Provide the [x, y] coordinate of the cell's center where the given text is located.  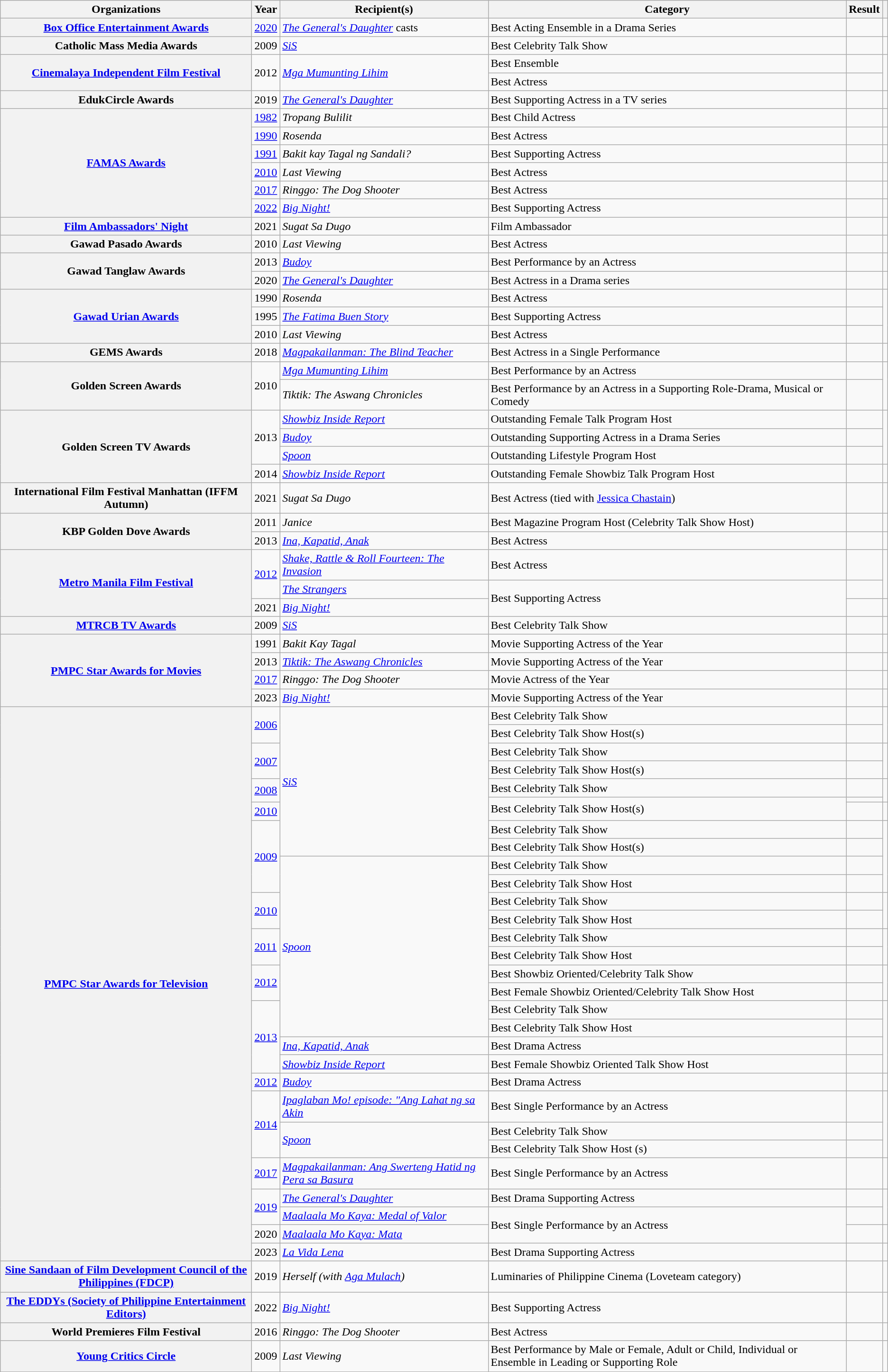
Best Actress (tied with Jessica Chastain) [667, 498]
PMPC Star Awards for Television [126, 984]
Young Critics Circle [126, 1356]
Best Acting Ensemble in a Drama Series [667, 28]
KBP Golden Dove Awards [126, 531]
Cinemalaya Independent Film Festival [126, 73]
Outstanding Female Talk Program Host [667, 419]
2018 [266, 352]
Janice [384, 522]
EdukCircle Awards [126, 100]
Gawad Pasado Awards [126, 244]
Best Performance by an Actress in a Supporting Role-Drama, Musical or Comedy [667, 395]
MTRCB TV Awards [126, 626]
Magpakailanman: Ang Swerteng Hatid ng Pera sa Basura [384, 1173]
Film Ambassador [667, 226]
Recipient(s) [384, 9]
Best Celebrity Talk Show Host (s) [667, 1149]
Herself (with Aga Mulach) [384, 1277]
Magpakailanman: The Blind Teacher [384, 352]
2006 [266, 725]
FAMAS Awards [126, 163]
Film Ambassadors' Night [126, 226]
2016 [266, 1332]
Maalaala Mo Kaya: Medal of Valor [384, 1216]
Tropang Bulilit [384, 118]
La Vida Lena [384, 1252]
Best Child Actress [667, 118]
Golden Screen TV Awards [126, 446]
Golden Screen Awards [126, 386]
The Strangers [384, 589]
Organizations [126, 9]
Metro Manila Film Festival [126, 583]
Sine Sandaan of Film Development Council of the Philippines (FDCP) [126, 1277]
International Film Festival Manhattan (IFFM Autumn) [126, 498]
Luminaries of Philippine Cinema (Loveteam category) [667, 1277]
Bakit Kay Tagal [384, 644]
Category [667, 9]
GEMS Awards [126, 352]
World Premieres Film Festival [126, 1332]
Year [266, 9]
Best Magazine Program Host (Celebrity Talk Show Host) [667, 522]
Best Ensemble [667, 64]
Outstanding Lifestyle Program Host [667, 455]
Best Female Showbiz Oriented/Celebrity Talk Show Host [667, 992]
The EDDYs (Society of Philippine Entertainment Editors) [126, 1307]
1995 [266, 316]
Best Actress in a Single Performance [667, 352]
Box Office Entertainment Awards [126, 28]
The Fatima Buen Story [384, 316]
Best Showbiz Oriented/Celebrity Talk Show [667, 974]
Bakit kay Tagal ng Sandali? [384, 154]
Gawad Tanglaw Awards [126, 271]
Maalaala Mo Kaya: Mata [384, 1234]
The General's Daughter casts [384, 28]
2007 [266, 761]
Movie Actress of the Year [667, 680]
Gawad Urian Awards [126, 316]
Outstanding Supporting Actress in a Drama Series [667, 437]
Best Actress in a Drama series [667, 280]
Best Performance by Male or Female, Adult or Child, Individual or Ensemble in Leading or Supporting Role [667, 1356]
Shake, Rattle & Roll Fourteen: The Invasion [384, 565]
Ipaglaban Mo! episode: "Ang Lahat ng sa Akin [384, 1106]
2008 [266, 790]
Catholic Mass Media Awards [126, 46]
1982 [266, 118]
PMPC Star Awards for Movies [126, 671]
Best Female Showbiz Oriented Talk Show Host [667, 1064]
Outstanding Female Showbiz Talk Program Host [667, 473]
Result [864, 9]
Best Supporting Actress in a TV series [667, 100]
